From the cell containing the given text, extract its center point as [X, Y] coordinate. 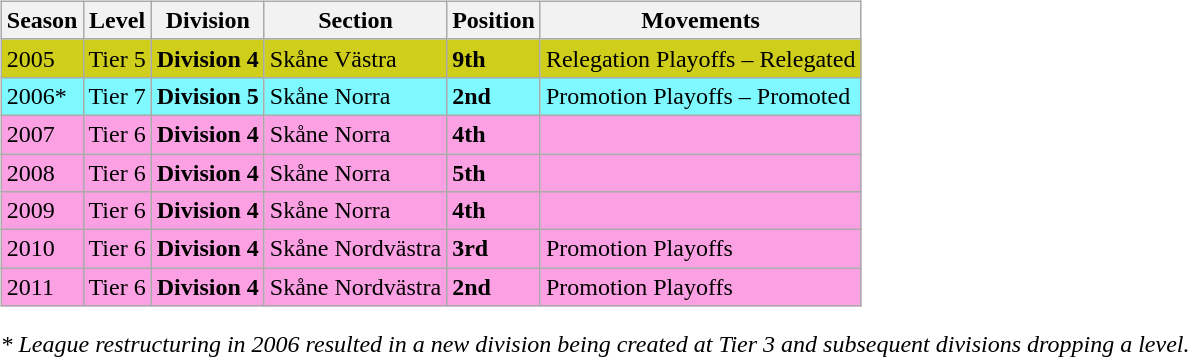
Promotion Playoffs – Promoted [700, 96]
Movements [700, 20]
3rd [494, 249]
2008 [42, 173]
2009 [42, 211]
2011 [42, 287]
2005 [42, 58]
Tier 7 [117, 96]
Season [42, 20]
Position [494, 20]
Skåne Västra [355, 58]
2010 [42, 249]
Relegation Playoffs – Relegated [700, 58]
2007 [42, 134]
Section [355, 20]
2006* [42, 96]
5th [494, 173]
Level [117, 20]
Division 5 [208, 96]
Division [208, 20]
9th [494, 58]
Tier 5 [117, 58]
